Identify which cell holds the provided text, then report its (x, y) central coordinate. 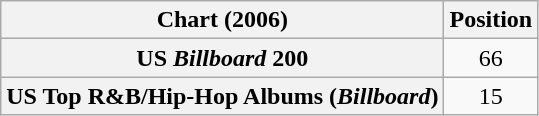
Position (491, 20)
Chart (2006) (222, 20)
US Billboard 200 (222, 58)
66 (491, 58)
15 (491, 96)
US Top R&B/Hip-Hop Albums (Billboard) (222, 96)
